Find where the given text appears and provide that cell's center as [X, Y] coordinate. 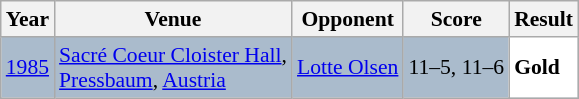
Result [544, 19]
Gold [544, 68]
Lotte Olsen [348, 68]
Score [456, 19]
Year [28, 19]
Sacré Coeur Cloister Hall,Pressbaum, Austria [173, 68]
1985 [28, 68]
Opponent [348, 19]
Venue [173, 19]
11–5, 11–6 [456, 68]
